Locate the cell with the specified text and output its (X, Y) center coordinate. 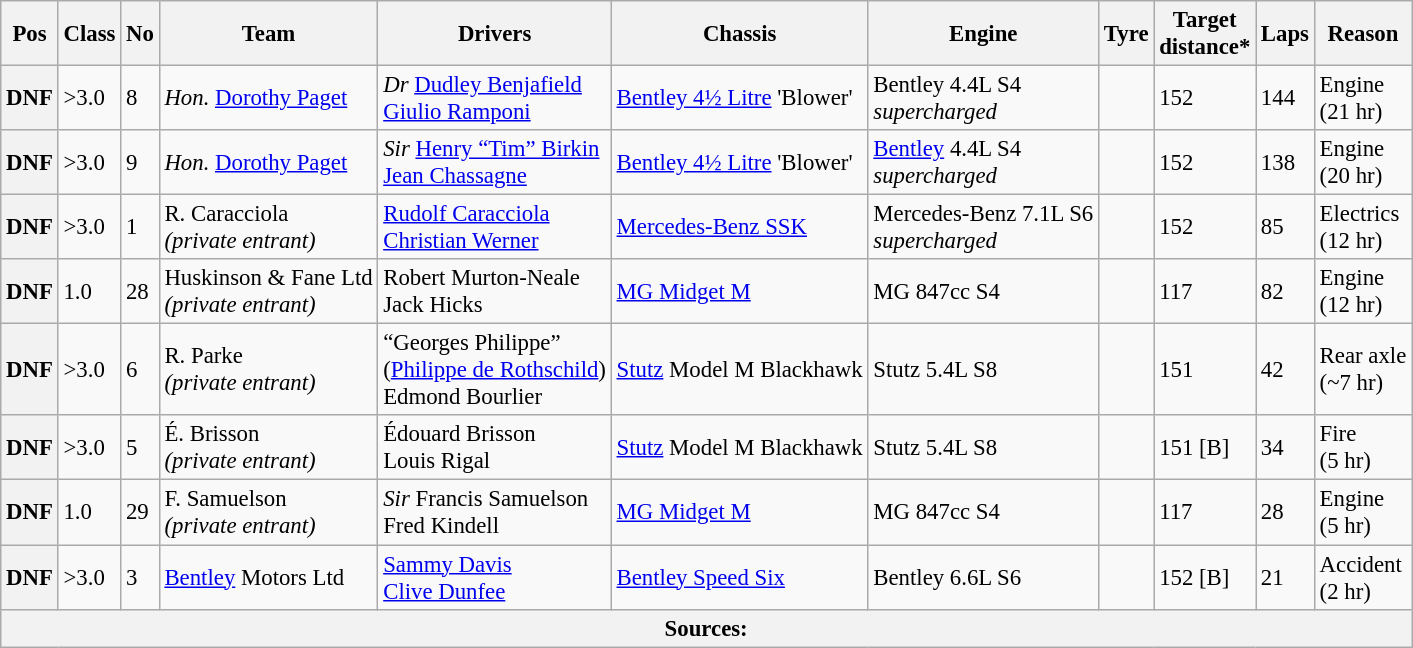
É. Brisson(private entrant) (268, 448)
Sammy Davis Clive Dunfee (494, 578)
Drivers (494, 34)
Reason (1362, 34)
R. Parke(private entrant) (268, 370)
151 (1205, 370)
Chassis (740, 34)
Mercedes-Benz SSK (740, 228)
Class (90, 34)
Engine(21 hr) (1362, 98)
Engine (984, 34)
3 (140, 578)
82 (1286, 292)
Robert Murton-Neale Jack Hicks (494, 292)
Team (268, 34)
Bentley 6.6L S6 (984, 578)
Targetdistance* (1205, 34)
42 (1286, 370)
Sir Francis Samuelson Fred Kindell (494, 512)
Rudolf Caracciola Christian Werner (494, 228)
6 (140, 370)
5 (140, 448)
Édouard Brisson Louis Rigal (494, 448)
No (140, 34)
Bentley Speed Six (740, 578)
Fire(5 hr) (1362, 448)
85 (1286, 228)
F. Samuelson(private entrant) (268, 512)
R. Caracciola(private entrant) (268, 228)
Accident(2 hr) (1362, 578)
152 [B] (1205, 578)
Laps (1286, 34)
“Georges Philippe”(Philippe de Rothschild) Edmond Bourlier (494, 370)
144 (1286, 98)
151 [B] (1205, 448)
Bentley Motors Ltd (268, 578)
Sir Henry “Tim” Birkin Jean Chassagne (494, 162)
9 (140, 162)
Mercedes-Benz 7.1L S6 supercharged (984, 228)
Rear axle(~7 hr) (1362, 370)
21 (1286, 578)
29 (140, 512)
Dr Dudley Benjafield Giulio Ramponi (494, 98)
Electrics(12 hr) (1362, 228)
Engine(20 hr) (1362, 162)
Engine(5 hr) (1362, 512)
34 (1286, 448)
1 (140, 228)
138 (1286, 162)
Engine(12 hr) (1362, 292)
Sources: (706, 628)
8 (140, 98)
Tyre (1126, 34)
Pos (30, 34)
Huskinson & Fane Ltd(private entrant) (268, 292)
